Identify which cell holds the provided text, then report its (x, y) central coordinate. 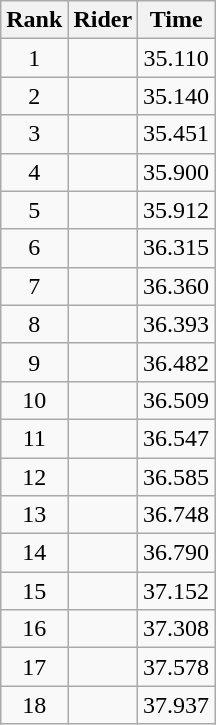
18 (34, 705)
16 (34, 629)
3 (34, 134)
5 (34, 210)
37.152 (176, 591)
9 (34, 362)
35.140 (176, 96)
11 (34, 438)
37.937 (176, 705)
14 (34, 553)
Time (176, 20)
2 (34, 96)
1 (34, 58)
35.900 (176, 172)
37.578 (176, 667)
8 (34, 324)
15 (34, 591)
12 (34, 477)
36.748 (176, 515)
35.912 (176, 210)
Rank (34, 20)
35.110 (176, 58)
36.360 (176, 286)
17 (34, 667)
36.585 (176, 477)
13 (34, 515)
36.790 (176, 553)
36.509 (176, 400)
7 (34, 286)
36.482 (176, 362)
Rider (103, 20)
4 (34, 172)
35.451 (176, 134)
36.547 (176, 438)
10 (34, 400)
6 (34, 248)
36.393 (176, 324)
36.315 (176, 248)
37.308 (176, 629)
